Extract the [X, Y] coordinate from the center of the cell holding the provided text.  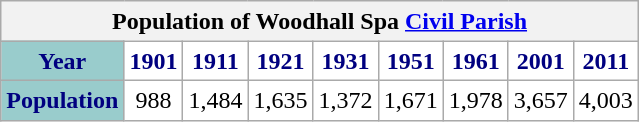
1901 [154, 61]
988 [154, 100]
3,657 [540, 100]
1951 [410, 61]
1,372 [346, 100]
1,671 [410, 100]
1,635 [280, 100]
Year [62, 61]
2011 [606, 61]
1921 [280, 61]
1,978 [476, 100]
2001 [540, 61]
1911 [216, 61]
4,003 [606, 100]
Population of Woodhall Spa Civil Parish [320, 21]
1,484 [216, 100]
Population [62, 100]
1961 [476, 61]
1931 [346, 61]
